Locate the cell with the specified text and output its (x, y) center coordinate. 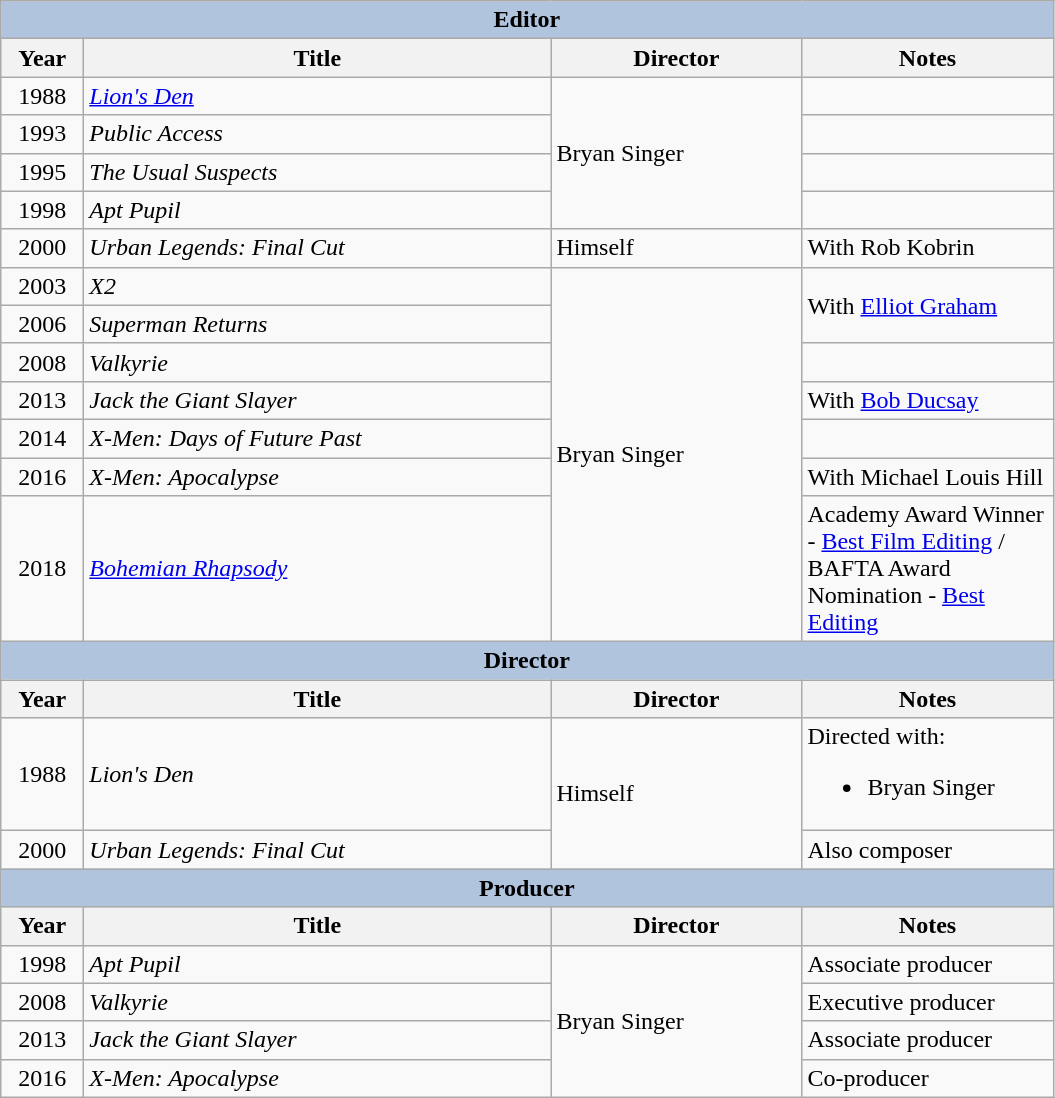
With Rob Kobrin (928, 248)
2006 (42, 324)
Superman Returns (318, 324)
2014 (42, 438)
Producer (527, 888)
1993 (42, 134)
Executive producer (928, 1002)
With Michael Louis Hill (928, 477)
X-Men: Days of Future Past (318, 438)
X2 (318, 286)
Public Access (318, 134)
The Usual Suspects (318, 172)
2003 (42, 286)
1995 (42, 172)
Also composer (928, 850)
Bohemian Rhapsody (318, 569)
Co-producer (928, 1078)
2018 (42, 569)
Directed with:Bryan Singer (928, 774)
With Bob Ducsay (928, 400)
Academy Award Winner - Best Film Editing / BAFTA Award Nomination - Best Editing (928, 569)
With Elliot Graham (928, 305)
Editor (527, 20)
